Return [x, y] of the center of cell containing provided text 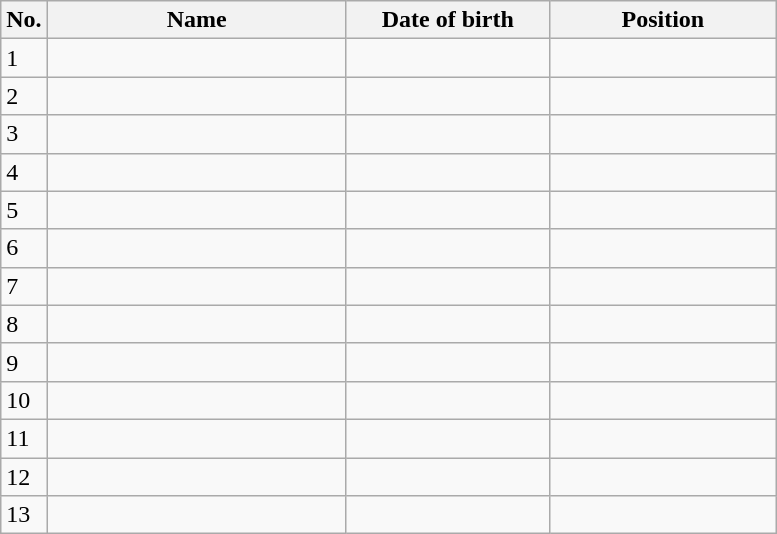
Position [662, 20]
Date of birth [448, 20]
9 [24, 362]
1 [24, 58]
6 [24, 248]
13 [24, 515]
11 [24, 438]
5 [24, 210]
Name [196, 20]
4 [24, 172]
2 [24, 96]
No. [24, 20]
3 [24, 134]
8 [24, 324]
7 [24, 286]
12 [24, 477]
10 [24, 400]
